Return the [x, y] coordinate for the center point of the cell that contains the specified text.  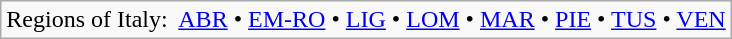
Regions of Italy: ABR • EM-RO • LIG • LOM • MAR • PIE • TUS • VEN [366, 20]
